Detect which cell encompasses the target text, then output its [x, y] center coordinate. 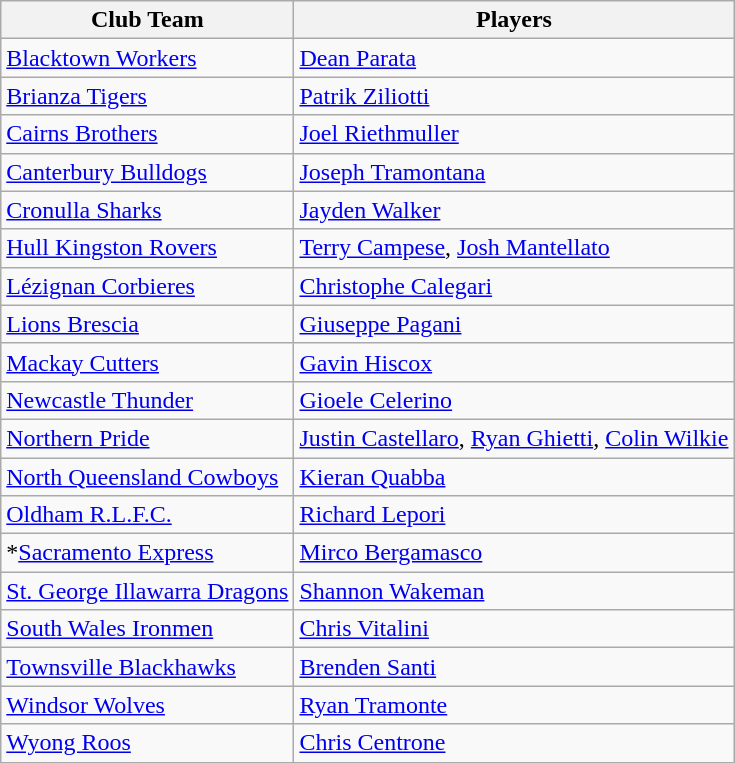
Brenden Santi [514, 667]
Richard Lepori [514, 515]
*Sacramento Express [148, 553]
Windsor Wolves [148, 705]
Shannon Wakeman [514, 591]
Chris Vitalini [514, 629]
Lézignan Corbieres [148, 286]
Ryan Tramonte [514, 705]
Kieran Quabba [514, 477]
Jayden Walker [514, 210]
Dean Parata [514, 58]
Blacktown Workers [148, 58]
Giuseppe Pagani [514, 324]
Northern Pride [148, 438]
Christophe Calegari [514, 286]
Club Team [148, 20]
North Queensland Cowboys [148, 477]
Gavin Hiscox [514, 362]
Justin Castellaro, Ryan Ghietti, Colin Wilkie [514, 438]
Townsville Blackhawks [148, 667]
Newcastle Thunder [148, 400]
Canterbury Bulldogs [148, 172]
South Wales Ironmen [148, 629]
Wyong Roos [148, 743]
Cairns Brothers [148, 134]
Patrik Ziliotti [514, 96]
Mackay Cutters [148, 362]
Joseph Tramontana [514, 172]
Joel Riethmuller [514, 134]
Brianza Tigers [148, 96]
Chris Centrone [514, 743]
Lions Brescia [148, 324]
Cronulla Sharks [148, 210]
Hull Kingston Rovers [148, 248]
Oldham R.L.F.C. [148, 515]
Mirco Bergamasco [514, 553]
Terry Campese, Josh Mantellato [514, 248]
St. George Illawarra Dragons [148, 591]
Gioele Celerino [514, 400]
Players [514, 20]
